Output the [x, y] coordinate of the center of the cell containing the given text.  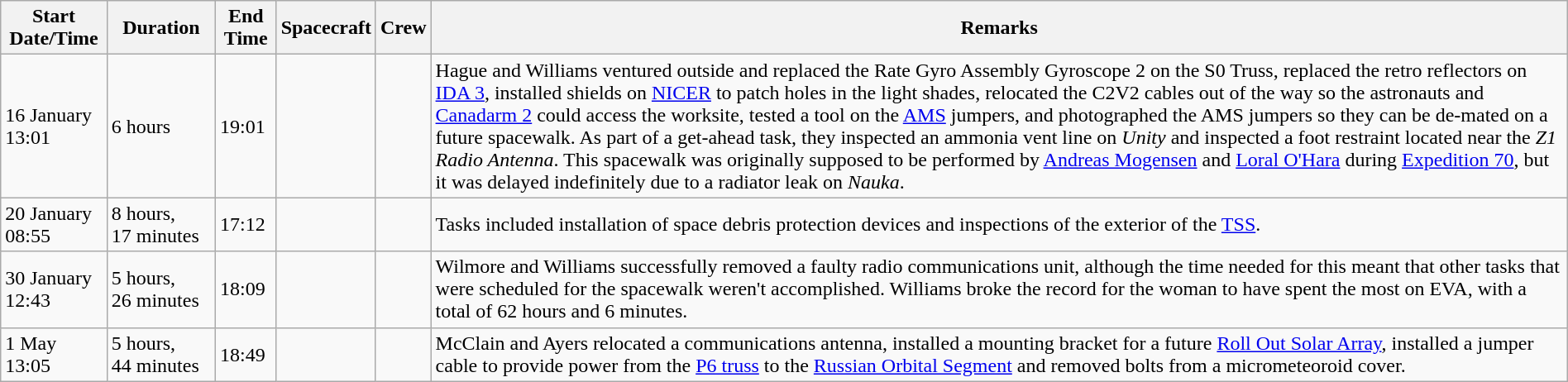
5 hours, 44 minutes [160, 354]
Crew [404, 28]
Start Date/Time [54, 28]
5 hours, 26 minutes [160, 289]
8 hours, 17 minutes [160, 225]
17:12 [246, 225]
20 January08:55 [54, 225]
Duration [160, 28]
1 May13:05 [54, 354]
Remarks [999, 28]
Tasks included installation of space debris protection devices and inspections of the exterior of the TSS. [999, 225]
16 January13:01 [54, 126]
End Time [246, 28]
6 hours [160, 126]
18:09 [246, 289]
18:49 [246, 354]
30 January12:43 [54, 289]
Spacecraft [326, 28]
19:01 [246, 126]
